For the text-containing cell, return its midpoint in [x, y] coordinate format. 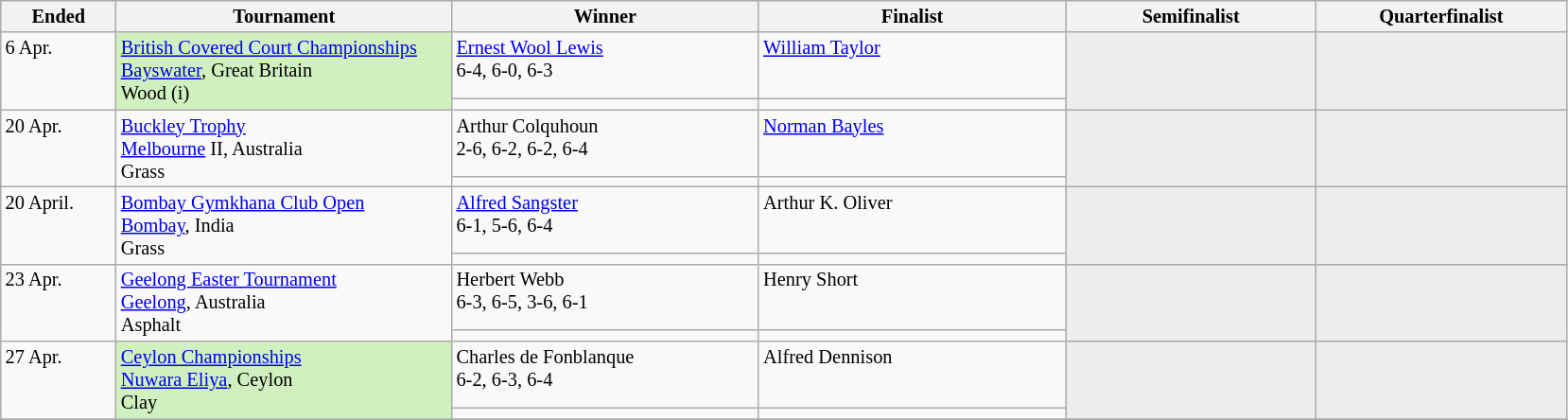
20 Apr. [59, 149]
Henry Short [912, 297]
Ernest Wool Lewis6-4, 6-0, 6-3 [605, 65]
Charles de Fonblanque6-2, 6-3, 6-4 [605, 375]
Ceylon ChampionshipsNuwara Eliya, CeylonClay [284, 380]
Tournament [284, 16]
Quarterfinalist [1441, 16]
Arthur Colquhoun2-6, 6-2, 6-2, 6-4 [605, 143]
William Taylor [912, 65]
Finalist [912, 16]
Geelong Easter TournamentGeelong, AustraliaAsphalt [284, 303]
Buckley TrophyMelbourne II, AustraliaGrass [284, 149]
Arthur K. Oliver [912, 219]
Ended [59, 16]
Alfred Sangster6-1, 5-6, 6-4 [605, 219]
27 Apr. [59, 380]
British Covered Court Championships Bayswater, Great BritainWood (i) [284, 71]
23 Apr. [59, 303]
20 April. [59, 225]
Bombay Gymkhana Club Open Bombay, IndiaGrass [284, 225]
6 Apr. [59, 71]
Winner [605, 16]
Herbert Webb6-3, 6-5, 3-6, 6-1 [605, 297]
Norman Bayles [912, 143]
Semifinalist [1192, 16]
Alfred Dennison [912, 375]
